Identify which cell holds the provided text, then report its (X, Y) central coordinate. 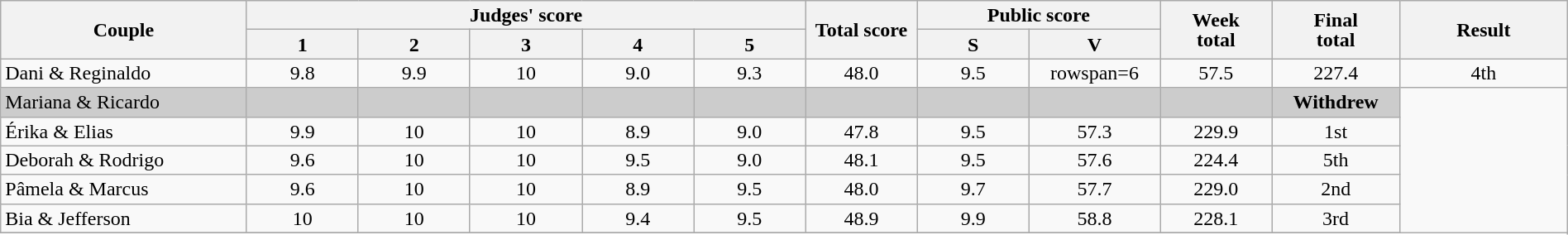
9.7 (973, 189)
227.4 (1336, 73)
Weektotal (1216, 30)
Finaltotal (1336, 30)
48.9 (862, 218)
Total score (862, 30)
5th (1336, 161)
1 (303, 45)
224.4 (1216, 161)
2 (414, 45)
57.3 (1094, 131)
V (1094, 45)
228.1 (1216, 218)
2nd (1336, 189)
4 (638, 45)
229.9 (1216, 131)
Érika & Elias (124, 131)
Public score (1039, 15)
9.4 (638, 218)
9.3 (749, 73)
1st (1336, 131)
57.5 (1216, 73)
57.7 (1094, 189)
5 (749, 45)
9.8 (303, 73)
48.1 (862, 161)
Result (1484, 30)
rowspan=6 (1094, 73)
4th (1484, 73)
229.0 (1216, 189)
Withdrew (1336, 103)
Couple (124, 30)
Pâmela & Marcus (124, 189)
57.6 (1094, 161)
S (973, 45)
47.8 (862, 131)
Deborah & Rodrigo (124, 161)
Bia & Jefferson (124, 218)
3rd (1336, 218)
Judges' score (526, 15)
Mariana & Ricardo (124, 103)
58.8 (1094, 218)
Dani & Reginaldo (124, 73)
3 (526, 45)
